Scan for the cell matching the given text and deliver its (x, y) coordinate at center. 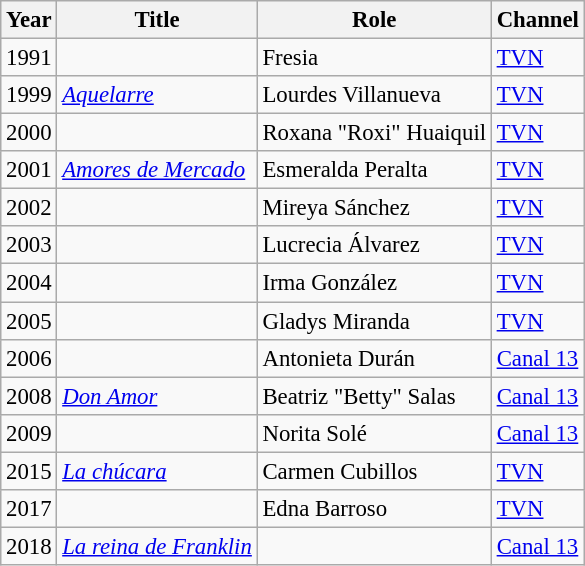
Edna Barroso (374, 509)
La reina de Franklin (157, 546)
2006 (29, 358)
Gladys Miranda (374, 321)
Role (374, 20)
Roxana "Roxi" Huaiquil (374, 133)
2003 (29, 245)
Year (29, 20)
La chúcara (157, 471)
2018 (29, 546)
Don Amor (157, 396)
2015 (29, 471)
2005 (29, 321)
1991 (29, 58)
1999 (29, 95)
2008 (29, 396)
Lourdes Villanueva (374, 95)
Beatriz "Betty" Salas (374, 396)
Irma González (374, 283)
2002 (29, 208)
Fresia (374, 58)
2017 (29, 509)
Aquelarre (157, 95)
Amores de Mercado (157, 170)
2004 (29, 283)
Channel (538, 20)
2000 (29, 133)
Esmeralda Peralta (374, 170)
2009 (29, 433)
Antonieta Durán (374, 358)
Lucrecia Álvarez (374, 245)
Mireya Sánchez (374, 208)
Title (157, 20)
Carmen Cubillos (374, 471)
2001 (29, 170)
Norita Solé (374, 433)
